Output the [X, Y] coordinate of the center of the cell containing the given text.  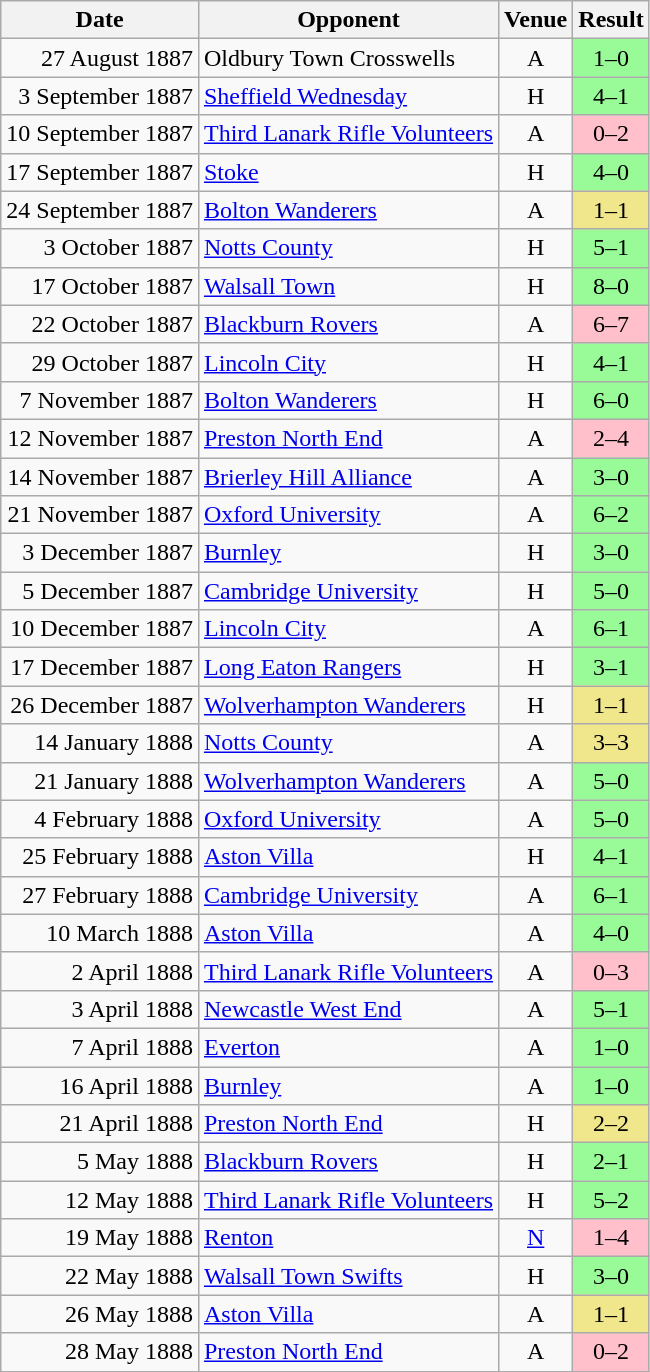
7 April 1888 [100, 1047]
26 May 1888 [100, 1314]
14 November 1887 [100, 477]
Date [100, 20]
5 May 1888 [100, 1162]
2–4 [611, 438]
16 April 1888 [100, 1085]
17 October 1887 [100, 286]
27 August 1887 [100, 58]
29 October 1887 [100, 362]
25 February 1888 [100, 857]
8–0 [611, 286]
10 December 1887 [100, 629]
Walsall Town Swifts [348, 1276]
12 November 1887 [100, 438]
3 December 1887 [100, 553]
3–1 [611, 667]
Result [611, 20]
Stoke [348, 172]
5–2 [611, 1200]
Oldbury Town Crosswells [348, 58]
12 May 1888 [100, 1200]
22 May 1888 [100, 1276]
2 April 1888 [100, 971]
Long Eaton Rangers [348, 667]
21 January 1888 [100, 781]
2–2 [611, 1124]
22 October 1887 [100, 324]
1–4 [611, 1238]
N [536, 1238]
21 November 1887 [100, 515]
24 September 1887 [100, 210]
17 December 1887 [100, 667]
6–7 [611, 324]
0–3 [611, 971]
Opponent [348, 20]
Brierley Hill Alliance [348, 477]
3 September 1887 [100, 96]
Renton [348, 1238]
10 September 1887 [100, 134]
14 January 1888 [100, 743]
27 February 1888 [100, 895]
19 May 1888 [100, 1238]
6–2 [611, 515]
4 February 1888 [100, 819]
3 October 1887 [100, 248]
28 May 1888 [100, 1352]
Newcastle West End [348, 1009]
3–3 [611, 743]
17 September 1887 [100, 172]
7 November 1887 [100, 400]
2–1 [611, 1162]
Venue [536, 20]
21 April 1888 [100, 1124]
3 April 1888 [100, 1009]
5 December 1887 [100, 591]
26 December 1887 [100, 705]
Sheffield Wednesday [348, 96]
10 March 1888 [100, 933]
Walsall Town [348, 286]
6–0 [611, 400]
Everton [348, 1047]
